Capture the cell that displays the provided text and extract its [X, Y] central coordinate. 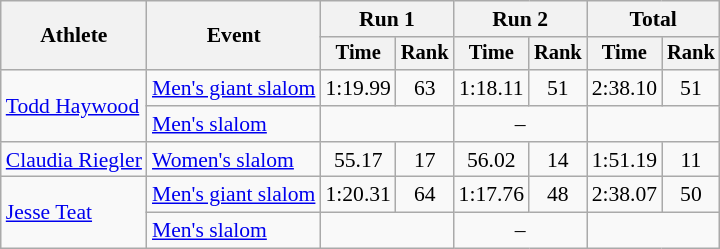
56.02 [492, 160]
1:51.19 [624, 160]
63 [425, 88]
Women's slalom [234, 160]
Total [654, 19]
1:19.99 [358, 88]
Run 2 [520, 19]
Athlete [74, 36]
1:18.11 [492, 88]
2:38.07 [624, 195]
64 [425, 195]
17 [425, 160]
Claudia Riegler [74, 160]
1:20.31 [358, 195]
2:38.10 [624, 88]
50 [691, 195]
11 [691, 160]
14 [558, 160]
1:17.76 [492, 195]
Jesse Teat [74, 212]
Todd Haywood [74, 106]
48 [558, 195]
Run 1 [386, 19]
Event [234, 36]
55.17 [358, 160]
